Pinpoint the cell where the given text exists, returning its [X, Y] midpoint coordinate. 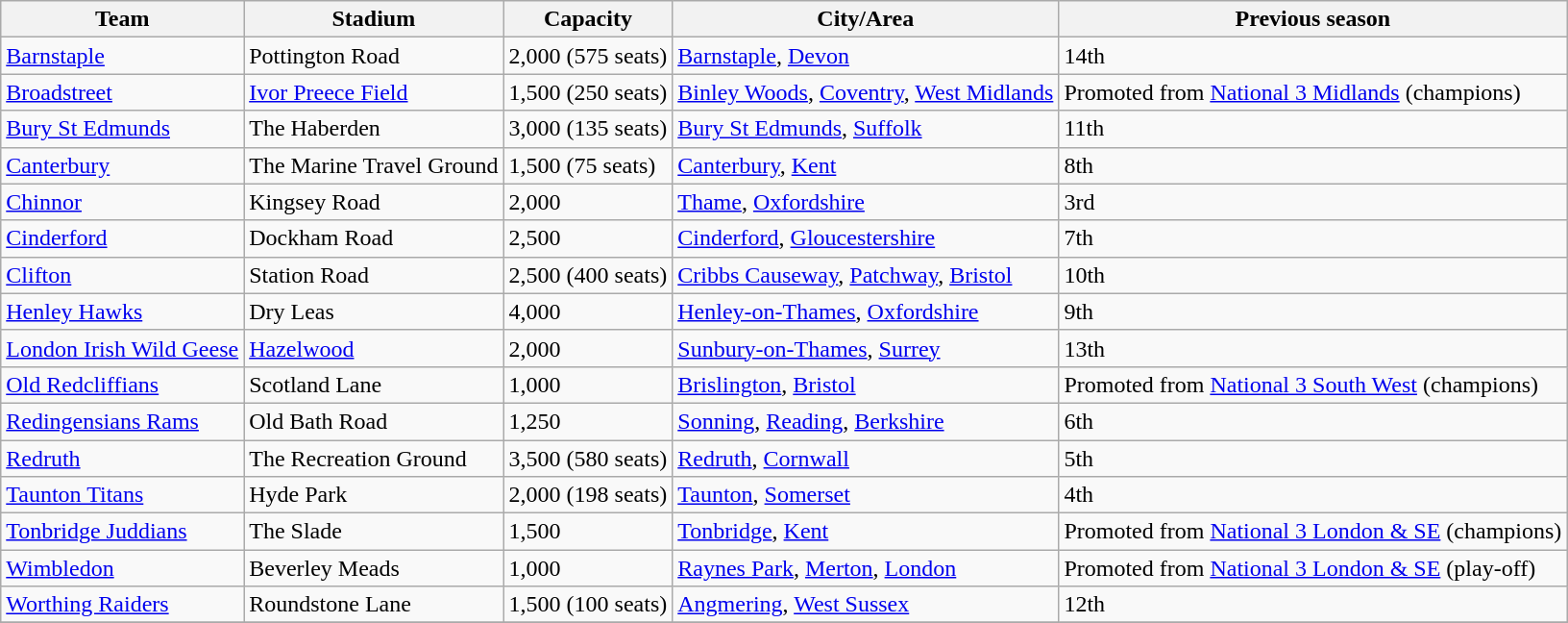
Pottington Road [374, 56]
Old Redcliffians [123, 385]
2,500 (400 seats) [588, 275]
Cribbs Causeway, Patchway, Bristol [866, 275]
3,000 (135 seats) [588, 129]
Cinderford, Gloucestershire [866, 238]
Beverley Meads [374, 568]
Thame, Oxfordshire [866, 202]
Barnstaple, Devon [866, 56]
Scotland Lane [374, 385]
Promoted from National 3 London & SE (champions) [1312, 532]
Redruth [123, 459]
Redruth, Cornwall [866, 459]
9th [1312, 311]
Promoted from National 3 South West (champions) [1312, 385]
Sonning, Reading, Berkshire [866, 421]
Henley Hawks [123, 311]
Chinnor [123, 202]
Kingsey Road [374, 202]
12th [1312, 605]
Canterbury [123, 165]
Capacity [588, 19]
Angmering, West Sussex [866, 605]
1,250 [588, 421]
10th [1312, 275]
Broadstreet [123, 92]
Old Bath Road [374, 421]
4th [1312, 495]
City/Area [866, 19]
Barnstaple [123, 56]
Hazelwood [374, 348]
Team [123, 19]
Dry Leas [374, 311]
Canterbury, Kent [866, 165]
5th [1312, 459]
Clifton [123, 275]
14th [1312, 56]
The Recreation Ground [374, 459]
Raynes Park, Merton, London [866, 568]
8th [1312, 165]
Promoted from National 3 London & SE (play-off) [1312, 568]
1,500 (100 seats) [588, 605]
Previous season [1312, 19]
Bury St Edmunds, Suffolk [866, 129]
Brislington, Bristol [866, 385]
3rd [1312, 202]
Binley Woods, Coventry, West Midlands [866, 92]
11th [1312, 129]
Roundstone Lane [374, 605]
13th [1312, 348]
3,500 (580 seats) [588, 459]
2,500 [588, 238]
London Irish Wild Geese [123, 348]
Wimbledon [123, 568]
Station Road [374, 275]
Hyde Park [374, 495]
1,500 (75 seats) [588, 165]
2,000 (575 seats) [588, 56]
Taunton, Somerset [866, 495]
Cinderford [123, 238]
Henley-on-Thames, Oxfordshire [866, 311]
1,500 [588, 532]
Ivor Preece Field [374, 92]
Redingensians Rams [123, 421]
Promoted from National 3 Midlands (champions) [1312, 92]
Bury St Edmunds [123, 129]
6th [1312, 421]
The Marine Travel Ground [374, 165]
Stadium [374, 19]
The Haberden [374, 129]
Worthing Raiders [123, 605]
Dockham Road [374, 238]
Sunbury-on-Thames, Surrey [866, 348]
1,500 (250 seats) [588, 92]
2,000 (198 seats) [588, 495]
Tonbridge, Kent [866, 532]
7th [1312, 238]
Taunton Titans [123, 495]
Tonbridge Juddians [123, 532]
4,000 [588, 311]
The Slade [374, 532]
